Determine the (X, Y) coordinate at the center of the cell enclosing the given text.  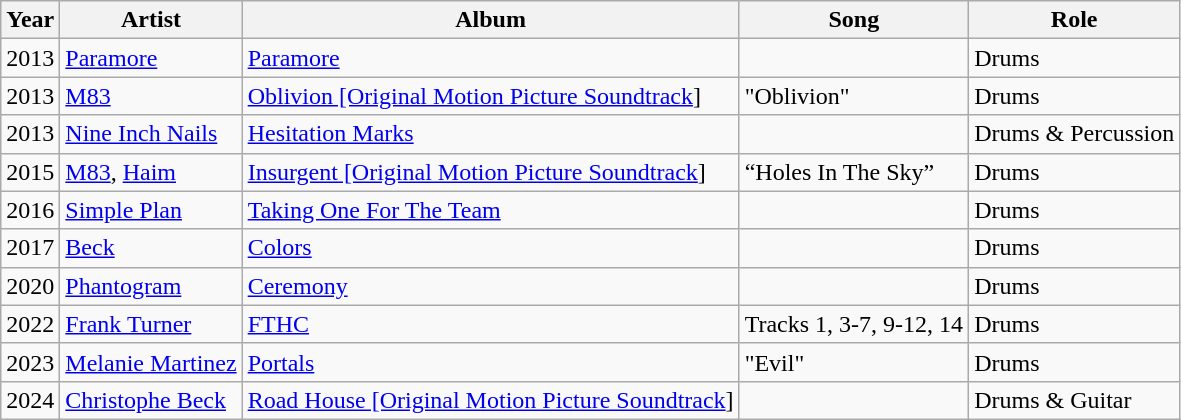
Drums & Percussion (1074, 134)
Drums & Guitar (1074, 400)
Nine Inch Nails (151, 134)
“Holes In The Sky” (854, 172)
2020 (30, 286)
Year (30, 20)
Tracks 1, 3-7, 9-12, 14 (854, 324)
2016 (30, 210)
2024 (30, 400)
Frank Turner (151, 324)
2017 (30, 248)
"Evil" (854, 362)
Taking One For The Team (490, 210)
Road House [Original Motion Picture Soundtrack] (490, 400)
2015 (30, 172)
Oblivion [Original Motion Picture Soundtrack] (490, 96)
Christophe Beck (151, 400)
Phantogram (151, 286)
Colors (490, 248)
Beck (151, 248)
Melanie Martinez (151, 362)
Simple Plan (151, 210)
Ceremony (490, 286)
2023 (30, 362)
Artist (151, 20)
M83, Haim (151, 172)
Role (1074, 20)
"Oblivion" (854, 96)
Portals (490, 362)
Hesitation Marks (490, 134)
FTHC (490, 324)
Song (854, 20)
Album (490, 20)
2022 (30, 324)
M83 (151, 96)
Insurgent [Original Motion Picture Soundtrack] (490, 172)
